Return the (X, Y) coordinate for the center point of the cell that contains the specified text.  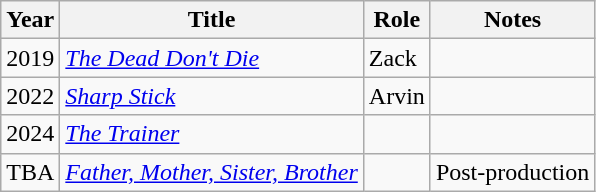
Title (212, 20)
Year (30, 20)
Notes (512, 20)
The Trainer (212, 134)
2019 (30, 58)
Father, Mother, Sister, Brother (212, 172)
2024 (30, 134)
2022 (30, 96)
TBA (30, 172)
Arvin (396, 96)
Role (396, 20)
Sharp Stick (212, 96)
Post-production (512, 172)
The Dead Don't Die (212, 58)
Zack (396, 58)
